Provide the [X, Y] coordinate of the cell's center where the given text is located.  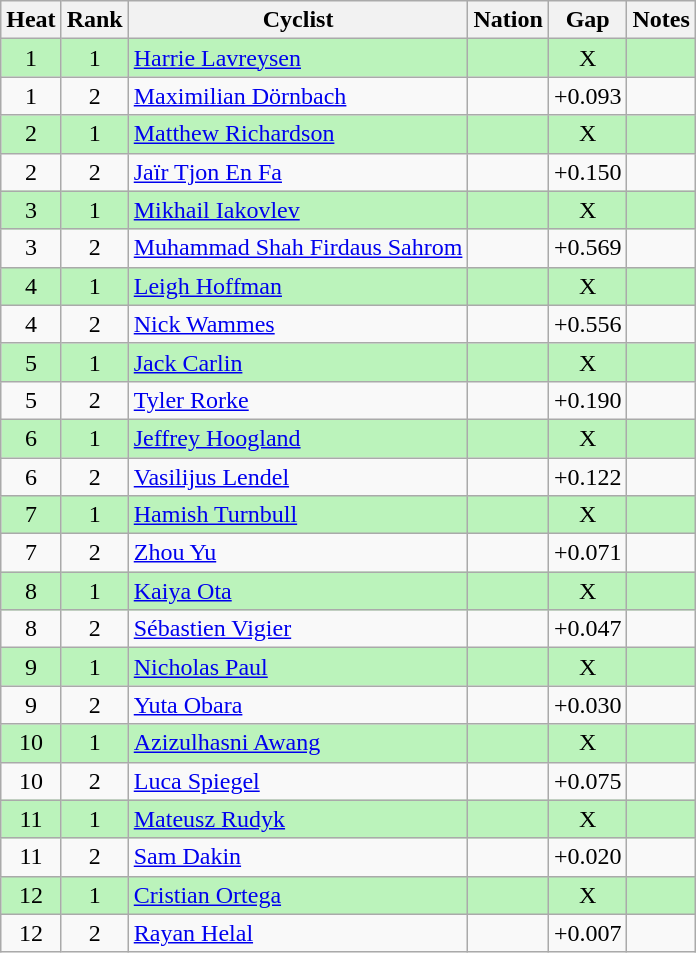
Hamish Turnbull [298, 515]
Nicholas Paul [298, 667]
Sam Dakin [298, 857]
Heat [31, 20]
Tyler Rorke [298, 400]
Muhammad Shah Firdaus Sahrom [298, 248]
Sébastien Vigier [298, 629]
Mateusz Rudyk [298, 819]
+0.122 [588, 477]
Zhou Yu [298, 553]
Azizulhasni Awang [298, 743]
+0.071 [588, 553]
+0.075 [588, 781]
Gap [588, 20]
Kaiya Ota [298, 591]
Maximilian Dörnbach [298, 96]
Jaïr Tjon En Fa [298, 172]
Luca Spiegel [298, 781]
Nation [508, 20]
Cristian Ortega [298, 895]
Rank [94, 20]
+0.047 [588, 629]
+0.569 [588, 248]
+0.020 [588, 857]
Cyclist [298, 20]
+0.190 [588, 400]
+0.093 [588, 96]
Nick Wammes [298, 324]
Notes [661, 20]
Matthew Richardson [298, 134]
Jack Carlin [298, 362]
+0.556 [588, 324]
Vasilijus Lendel [298, 477]
+0.030 [588, 705]
Jeffrey Hoogland [298, 438]
Harrie Lavreysen [298, 58]
Rayan Helal [298, 933]
+0.007 [588, 933]
Yuta Obara [298, 705]
Mikhail Iakovlev [298, 210]
+0.150 [588, 172]
Leigh Hoffman [298, 286]
